Return [X, Y] of the center of cell containing provided text 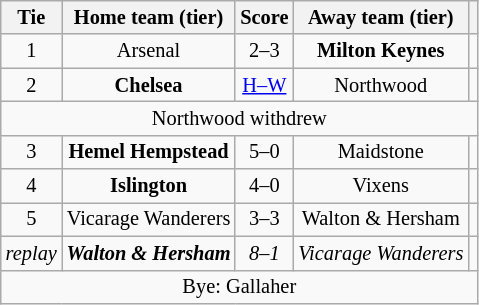
5–0 [264, 152]
Vixens [380, 186]
3 [32, 152]
4 [32, 186]
replay [32, 253]
Home team (tier) [149, 17]
Hemel Hempstead [149, 152]
Arsenal [149, 51]
Islington [149, 186]
Maidstone [380, 152]
Away team (tier) [380, 17]
1 [32, 51]
Northwood withdrew [240, 118]
2 [32, 85]
8–1 [264, 253]
Northwood [380, 85]
4–0 [264, 186]
2–3 [264, 51]
H–W [264, 85]
5 [32, 219]
Bye: Gallaher [240, 287]
Tie [32, 17]
3–3 [264, 219]
Milton Keynes [380, 51]
Chelsea [149, 85]
Score [264, 17]
